Output the (x, y) coordinate of the center of the cell containing the given text.  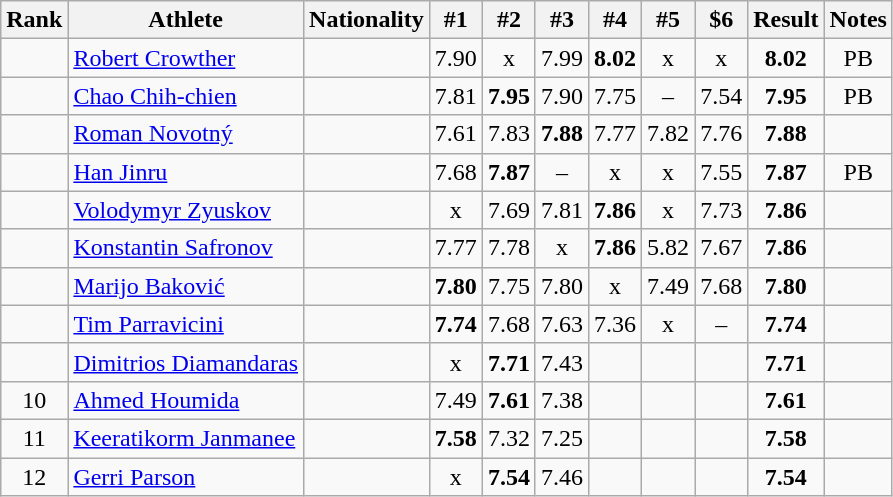
7.99 (562, 58)
7.46 (562, 477)
Han Jinru (186, 172)
Tim Parravicini (186, 324)
Nationality (367, 20)
7.25 (562, 438)
#1 (456, 20)
Chao Chih-chien (186, 96)
7.32 (508, 438)
7.83 (508, 134)
#4 (614, 20)
Marijo Baković (186, 286)
#3 (562, 20)
#2 (508, 20)
Gerri Parson (186, 477)
5.82 (668, 248)
#5 (668, 20)
Dimitrios Diamandaras (186, 362)
7.78 (508, 248)
Ahmed Houmida (186, 400)
7.73 (722, 210)
$6 (722, 20)
7.76 (722, 134)
7.67 (722, 248)
Konstantin Safronov (186, 248)
7.55 (722, 172)
12 (34, 477)
Rank (34, 20)
Athlete (186, 20)
7.63 (562, 324)
Notes (858, 20)
Keeratikorm Janmanee (186, 438)
7.43 (562, 362)
10 (34, 400)
Volodymyr Zyuskov (186, 210)
7.69 (508, 210)
7.36 (614, 324)
Result (786, 20)
7.38 (562, 400)
Roman Novotný (186, 134)
11 (34, 438)
Robert Crowther (186, 58)
7.82 (668, 134)
